Search for the cell housing the specified text and yield its (x, y) center coordinate. 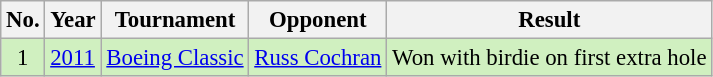
Won with birdie on first extra hole (550, 58)
Opponent (318, 20)
Boeing Classic (175, 58)
Year (73, 20)
No. (23, 20)
Tournament (175, 20)
2011 (73, 58)
Result (550, 20)
Russ Cochran (318, 58)
1 (23, 58)
